Extract the (x, y) coordinate from the center of the cell holding the provided text.  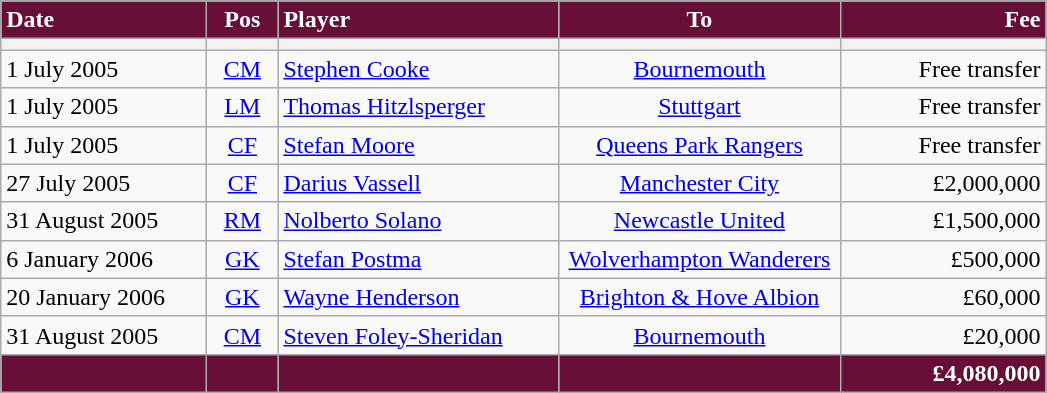
Stefan Moore (418, 145)
Brighton & Hove Albion (700, 297)
Nolberto Solano (418, 221)
Date (104, 20)
Darius Vassell (418, 183)
Player (418, 20)
Manchester City (700, 183)
Fee (943, 20)
Newcastle United (700, 221)
Queens Park Rangers (700, 145)
£500,000 (943, 259)
Stephen Cooke (418, 69)
20 January 2006 (104, 297)
Pos (242, 20)
27 July 2005 (104, 183)
LM (242, 107)
£4,080,000 (943, 373)
Stuttgart (700, 107)
Wayne Henderson (418, 297)
Thomas Hitzlsperger (418, 107)
Wolverhampton Wanderers (700, 259)
Stefan Postma (418, 259)
To (700, 20)
£20,000 (943, 335)
RM (242, 221)
£60,000 (943, 297)
£1,500,000 (943, 221)
6 January 2006 (104, 259)
Steven Foley-Sheridan (418, 335)
£2,000,000 (943, 183)
